Provide the (x, y) coordinate of the cell's center where the given text is located.  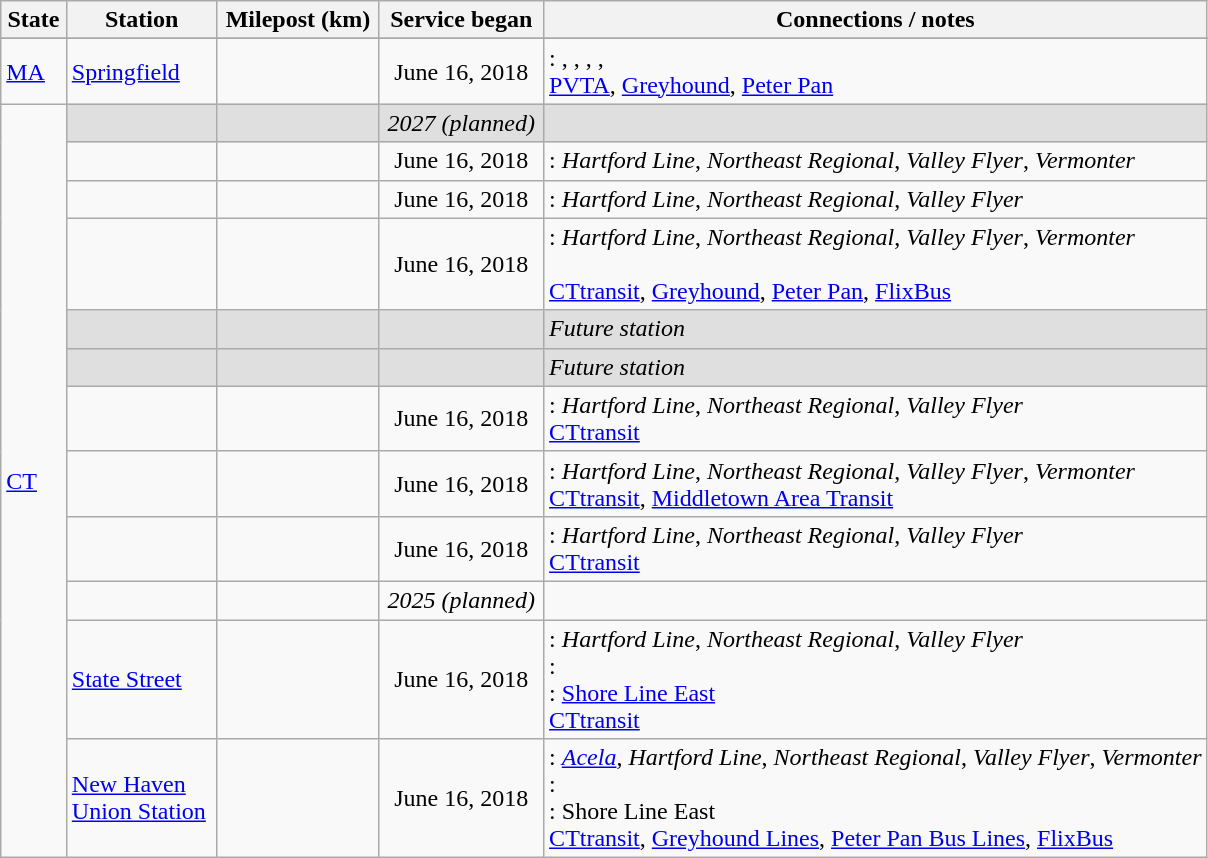
: Hartford Line, Northeast Regional, Valley Flyer, Vermonter CTtransit, Middletown Area Transit (876, 484)
State Street (142, 680)
Springfield (142, 72)
: , , , , PVTA, Greyhound, Peter Pan (876, 72)
: Hartford Line, Northeast Regional, Valley Flyer, Vermonter CTtransit, Greyhound, Peter Pan, FlixBus (876, 264)
: Hartford Line, Northeast Regional, Valley Flyer: : Shore Line East CTtransit (876, 680)
: Hartford Line, Northeast Regional, Valley Flyer (876, 199)
State (34, 20)
New HavenUnion Station (142, 798)
2027 (planned) (462, 123)
Connections / notes (876, 20)
Milepost (km) (298, 20)
Station (142, 20)
2025 (planned) (462, 600)
CT (34, 481)
: Hartford Line, Northeast Regional, Valley Flyer, Vermonter (876, 161)
Service began (462, 20)
MA (34, 72)
: Acela, Hartford Line, Northeast Regional, Valley Flyer, Vermonter: : Shore Line East CTtransit, Greyhound Lines, Peter Pan Bus Lines, FlixBus (876, 798)
